For the text-containing cell, return its midpoint in [X, Y] coordinate format. 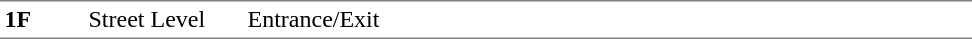
Street Level [164, 20]
Entrance/Exit [608, 20]
1F [42, 20]
